Capture the cell that displays the provided text and extract its (x, y) central coordinate. 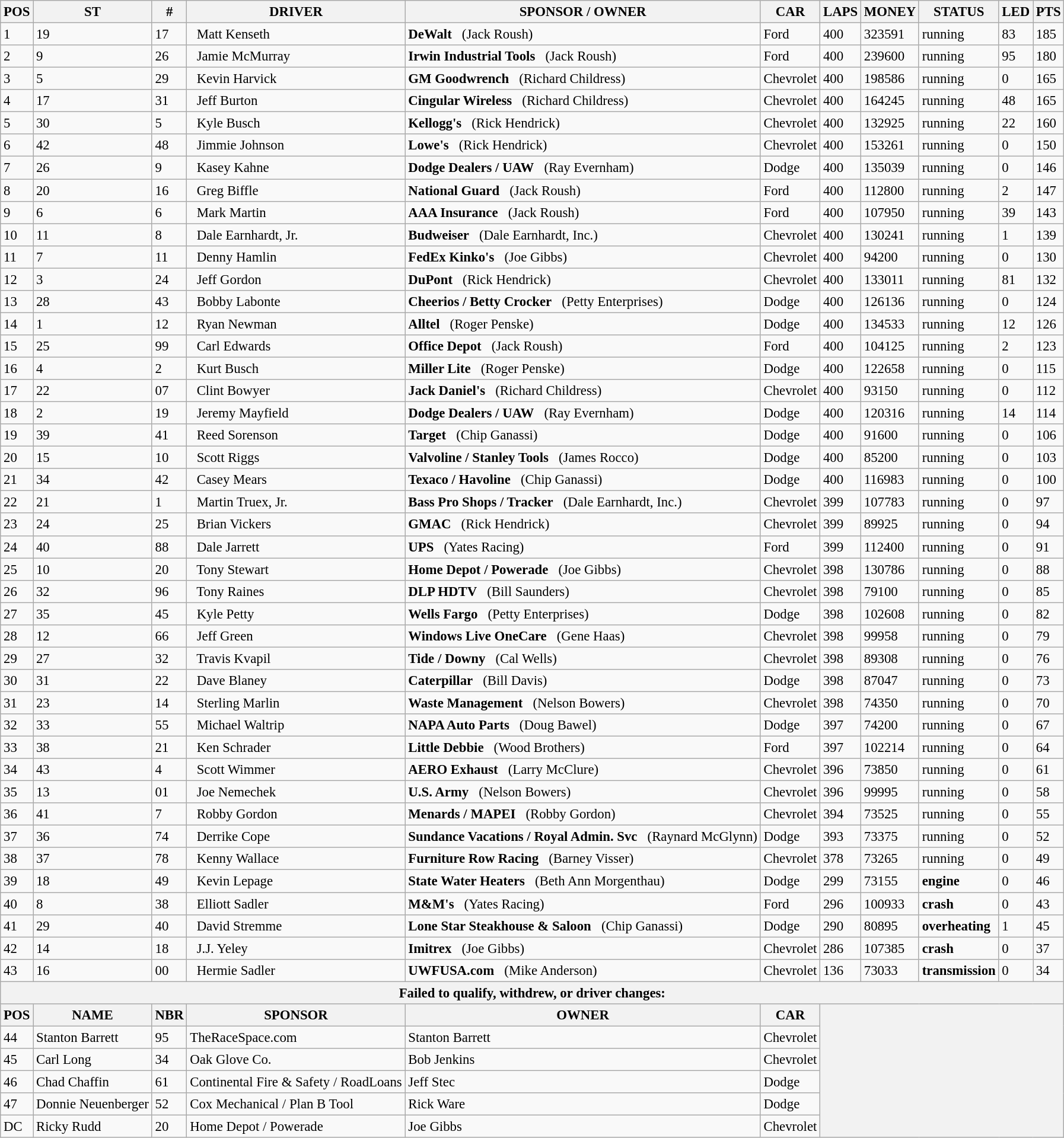
378 (841, 859)
73375 (890, 837)
143 (1049, 212)
102214 (890, 748)
74 (170, 837)
# (170, 12)
103 (1049, 458)
73 (1049, 681)
73155 (890, 881)
Imitrex (Joe Gibbs) (582, 948)
185 (1049, 34)
Lowe's (Rick Hendrick) (582, 145)
44 (17, 1037)
93150 (890, 391)
123 (1049, 346)
102608 (890, 614)
112800 (890, 190)
David Stremme (296, 926)
78 (170, 859)
Home Depot / Powerade (Joe Gibbs) (582, 569)
Derrike Cope (296, 837)
73525 (890, 814)
100933 (890, 904)
OWNER (582, 1015)
J.J. Yeley (296, 948)
overheating (958, 926)
74200 (890, 725)
NAPA Auto Parts (Doug Bawel) (582, 725)
Wells Fargo (Petty Enterprises) (582, 614)
134533 (890, 324)
80895 (890, 926)
Continental Fire & Safety / RoadLoans (296, 1082)
Jeremy Mayfield (296, 413)
180 (1049, 56)
Miller Lite (Roger Penske) (582, 368)
DuPont (Rick Hendrick) (582, 279)
Martin Truex, Jr. (296, 502)
07 (170, 391)
Kyle Busch (296, 123)
transmission (958, 970)
UPS (Yates Racing) (582, 547)
73265 (890, 859)
Rick Ware (582, 1104)
Kurt Busch (296, 368)
NAME (93, 1015)
Tony Stewart (296, 569)
85 (1049, 591)
Windows Live OneCare (Gene Haas) (582, 636)
DLP HDTV (Bill Saunders) (582, 591)
115 (1049, 368)
Reed Sorenson (296, 435)
Budweiser (Dale Earnhardt, Inc.) (582, 235)
81 (1015, 279)
Jeff Green (296, 636)
85200 (890, 458)
Casey Mears (296, 480)
394 (841, 814)
239600 (890, 56)
296 (841, 904)
00 (170, 970)
DeWalt (Jack Roush) (582, 34)
U.S. Army (Nelson Bowers) (582, 792)
Tide / Downy (Cal Wells) (582, 658)
Texaco / Havoline (Chip Ganassi) (582, 480)
Kevin Lepage (296, 881)
Kasey Kahne (296, 168)
Greg Biffle (296, 190)
Dave Blaney (296, 681)
120316 (890, 413)
DRIVER (296, 12)
107385 (890, 948)
Waste Management (Nelson Bowers) (582, 703)
LED (1015, 12)
87047 (890, 681)
M&M's (Yates Racing) (582, 904)
112 (1049, 391)
47 (17, 1104)
290 (841, 926)
Home Depot / Powerade (296, 1127)
94 (1049, 525)
150 (1049, 145)
Clint Bowyer (296, 391)
130241 (890, 235)
LAPS (841, 12)
323591 (890, 34)
Irwin Industrial Tools (Jack Roush) (582, 56)
National Guard (Jack Roush) (582, 190)
114 (1049, 413)
82 (1049, 614)
164245 (890, 101)
153261 (890, 145)
107783 (890, 502)
SPONSOR (296, 1015)
106 (1049, 435)
Mark Martin (296, 212)
Carl Edwards (296, 346)
Matt Kenseth (296, 34)
130786 (890, 569)
70 (1049, 703)
89925 (890, 525)
STATUS (958, 12)
73033 (890, 970)
99 (170, 346)
107950 (890, 212)
SPONSOR / OWNER (582, 12)
76 (1049, 658)
ST (93, 12)
Jeff Gordon (296, 279)
83 (1015, 34)
74350 (890, 703)
Ryan Newman (296, 324)
116983 (890, 480)
Scott Wimmer (296, 770)
Furniture Row Racing (Barney Visser) (582, 859)
139 (1049, 235)
286 (841, 948)
66 (170, 636)
Sterling Marlin (296, 703)
01 (170, 792)
Michael Waltrip (296, 725)
Jamie McMurray (296, 56)
engine (958, 881)
112400 (890, 547)
Elliott Sadler (296, 904)
Menards / MAPEI (Robby Gordon) (582, 814)
73850 (890, 770)
Cox Mechanical / Plan B Tool (296, 1104)
122658 (890, 368)
132925 (890, 123)
Bob Jenkins (582, 1060)
Joe Nemechek (296, 792)
198586 (890, 79)
AAA Insurance (Jack Roush) (582, 212)
Brian Vickers (296, 525)
393 (841, 837)
Chad Chaffin (93, 1082)
97 (1049, 502)
104125 (890, 346)
94200 (890, 257)
147 (1049, 190)
AERO Exhaust (Larry McClure) (582, 770)
299 (841, 881)
FedEx Kinko's (Joe Gibbs) (582, 257)
130 (1049, 257)
Travis Kvapil (296, 658)
Denny Hamlin (296, 257)
Scott Riggs (296, 458)
Valvoline / Stanley Tools (James Rocco) (582, 458)
Kenny Wallace (296, 859)
160 (1049, 123)
GMAC (Rick Hendrick) (582, 525)
79 (1049, 636)
58 (1049, 792)
99995 (890, 792)
126 (1049, 324)
Hermie Sadler (296, 970)
Ricky Rudd (93, 1127)
136 (841, 970)
DC (17, 1127)
Oak Glove Co. (296, 1060)
Jack Daniel's (Richard Childress) (582, 391)
PTS (1049, 12)
Jimmie Johnson (296, 145)
Kyle Petty (296, 614)
Caterpillar (Bill Davis) (582, 681)
Joe Gibbs (582, 1127)
64 (1049, 748)
Cheerios / Betty Crocker (Petty Enterprises) (582, 302)
Failed to qualify, withdrew, or driver changes: (533, 993)
UWFUSA.com (Mike Anderson) (582, 970)
Tony Raines (296, 591)
91600 (890, 435)
Jeff Burton (296, 101)
Ken Schrader (296, 748)
NBR (170, 1015)
100 (1049, 480)
67 (1049, 725)
Sundance Vacations / Royal Admin. Svc (Raynard McGlynn) (582, 837)
126136 (890, 302)
89308 (890, 658)
Dale Jarrett (296, 547)
Alltel (Roger Penske) (582, 324)
Kellogg's (Rick Hendrick) (582, 123)
99958 (890, 636)
State Water Heaters (Beth Ann Morgenthau) (582, 881)
Target (Chip Ganassi) (582, 435)
MONEY (890, 12)
Jeff Stec (582, 1082)
Donnie Neuenberger (93, 1104)
91 (1049, 547)
Kevin Harvick (296, 79)
96 (170, 591)
132 (1049, 279)
Lone Star Steakhouse & Saloon (Chip Ganassi) (582, 926)
Bobby Labonte (296, 302)
TheRaceSpace.com (296, 1037)
124 (1049, 302)
Little Debbie (Wood Brothers) (582, 748)
Robby Gordon (296, 814)
79100 (890, 591)
Office Depot (Jack Roush) (582, 346)
146 (1049, 168)
133011 (890, 279)
Bass Pro Shops / Tracker (Dale Earnhardt, Inc.) (582, 502)
135039 (890, 168)
Dale Earnhardt, Jr. (296, 235)
Cingular Wireless (Richard Childress) (582, 101)
GM Goodwrench (Richard Childress) (582, 79)
Carl Long (93, 1060)
